Find where the given text appears and provide that cell's center as [x, y] coordinate. 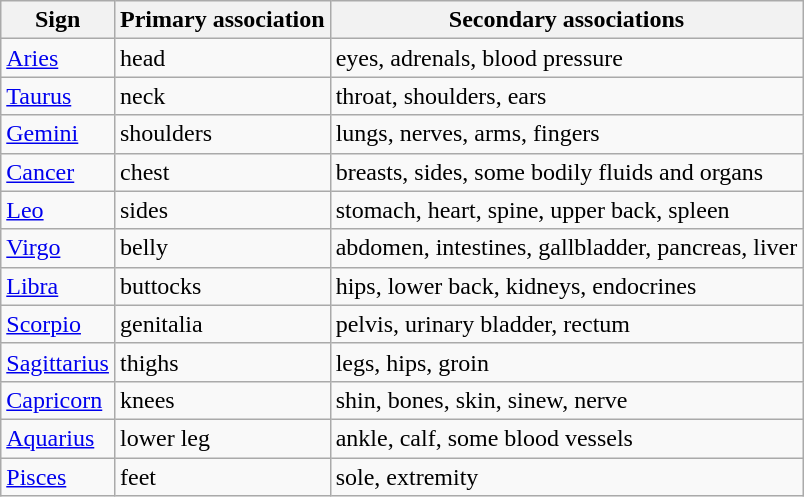
Scorpio [58, 324]
neck [222, 96]
Capricorn [58, 400]
Gemini [58, 134]
Libra [58, 286]
head [222, 58]
shoulders [222, 134]
shin, bones, skin, sinew, nerve [566, 400]
Taurus [58, 96]
Primary association [222, 20]
feet [222, 477]
lungs, nerves, arms, fingers [566, 134]
Secondary associations [566, 20]
stomach, heart, spine, upper back, spleen [566, 210]
Aries [58, 58]
breasts, sides, some bodily fluids and organs [566, 172]
ankle, calf, some blood vessels [566, 438]
lower leg [222, 438]
throat, shoulders, ears [566, 96]
eyes, adrenals, blood pressure [566, 58]
thighs [222, 362]
Leo [58, 210]
pelvis, urinary bladder, rectum [566, 324]
sides [222, 210]
hips, lower back, kidneys, endocrines [566, 286]
Virgo [58, 248]
abdomen, intestines, gallbladder, pancreas, liver [566, 248]
Sagittarius [58, 362]
Aquarius [58, 438]
buttocks [222, 286]
Pisces [58, 477]
belly [222, 248]
Cancer [58, 172]
chest [222, 172]
sole, extremity [566, 477]
Sign [58, 20]
knees [222, 400]
legs, hips, groin [566, 362]
genitalia [222, 324]
